From the cell containing the given text, extract its center point as [x, y] coordinate. 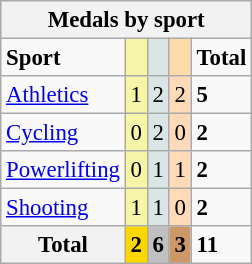
11 [221, 245]
Sport [63, 58]
5 [221, 95]
Shooting [63, 208]
6 [158, 245]
3 [180, 245]
Cycling [63, 133]
Medals by sport [126, 20]
Powerlifting [63, 170]
Athletics [63, 95]
